Find where the given text appears and provide that cell's center as (x, y) coordinate. 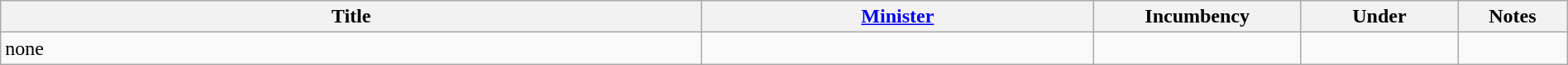
none (351, 48)
Incumbency (1198, 17)
Under (1379, 17)
Notes (1513, 17)
Title (351, 17)
Minister (898, 17)
